Output the (X, Y) coordinate of the center of the cell containing the given text.  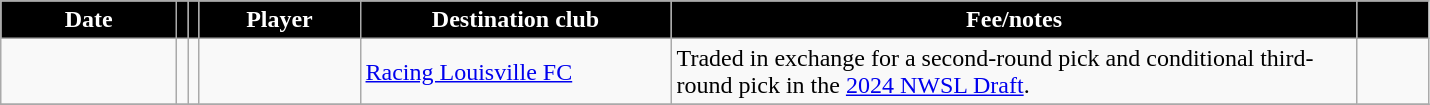
Date (89, 20)
Destination club (516, 20)
Racing Louisville FC (516, 72)
Fee/notes (1014, 20)
Player (280, 20)
Traded in exchange for a second-round pick and conditional third-round pick in the 2024 NWSL Draft. (1014, 72)
